Determine the [x, y] coordinate at the center of the cell enclosing the given text.  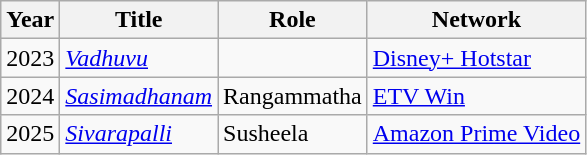
Amazon Prime Video [476, 134]
Role [293, 20]
Year [30, 20]
2024 [30, 96]
Title [139, 20]
Disney+ Hotstar [476, 58]
Network [476, 20]
Rangammatha [293, 96]
Vadhuvu [139, 58]
Sivarapalli [139, 134]
2025 [30, 134]
2023 [30, 58]
ETV Win [476, 96]
Sasimadhanam [139, 96]
Susheela [293, 134]
